Pinpoint the cell where the given text exists, returning its (X, Y) midpoint coordinate. 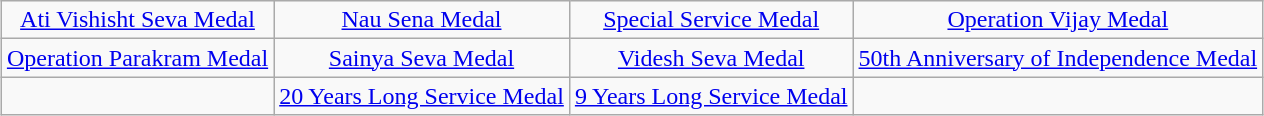
Nau Sena Medal (422, 20)
Ati Vishisht Seva Medal (137, 20)
Videsh Seva Medal (711, 58)
20 Years Long Service Medal (422, 96)
Operation Vijay Medal (1058, 20)
Sainya Seva Medal (422, 58)
50th Anniversary of Independence Medal (1058, 58)
Special Service Medal (711, 20)
Operation Parakram Medal (137, 58)
9 Years Long Service Medal (711, 96)
